Pinpoint the cell where the given text exists, returning its (x, y) midpoint coordinate. 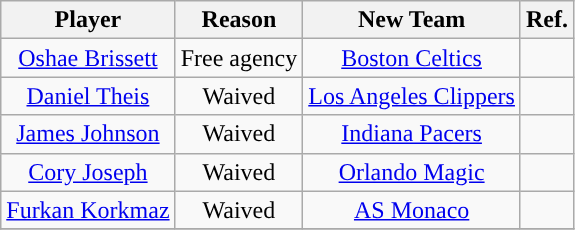
Reason (239, 20)
Daniel Theis (88, 96)
Los Angeles Clippers (412, 96)
Ref. (546, 20)
Indiana Pacers (412, 134)
Free agency (239, 58)
Boston Celtics (412, 58)
Orlando Magic (412, 172)
AS Monaco (412, 210)
New Team (412, 20)
Furkan Korkmaz (88, 210)
Oshae Brissett (88, 58)
James Johnson (88, 134)
Player (88, 20)
Cory Joseph (88, 172)
